From the cell containing the given text, extract its center point as [x, y] coordinate. 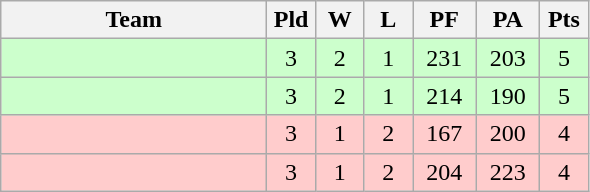
Team [134, 20]
204 [444, 172]
200 [508, 134]
PF [444, 20]
190 [508, 96]
203 [508, 58]
167 [444, 134]
Pts [564, 20]
231 [444, 58]
PA [508, 20]
W [340, 20]
214 [444, 96]
Pld [292, 20]
L [388, 20]
223 [508, 172]
